Output the (X, Y) coordinate of the center of the cell containing the given text.  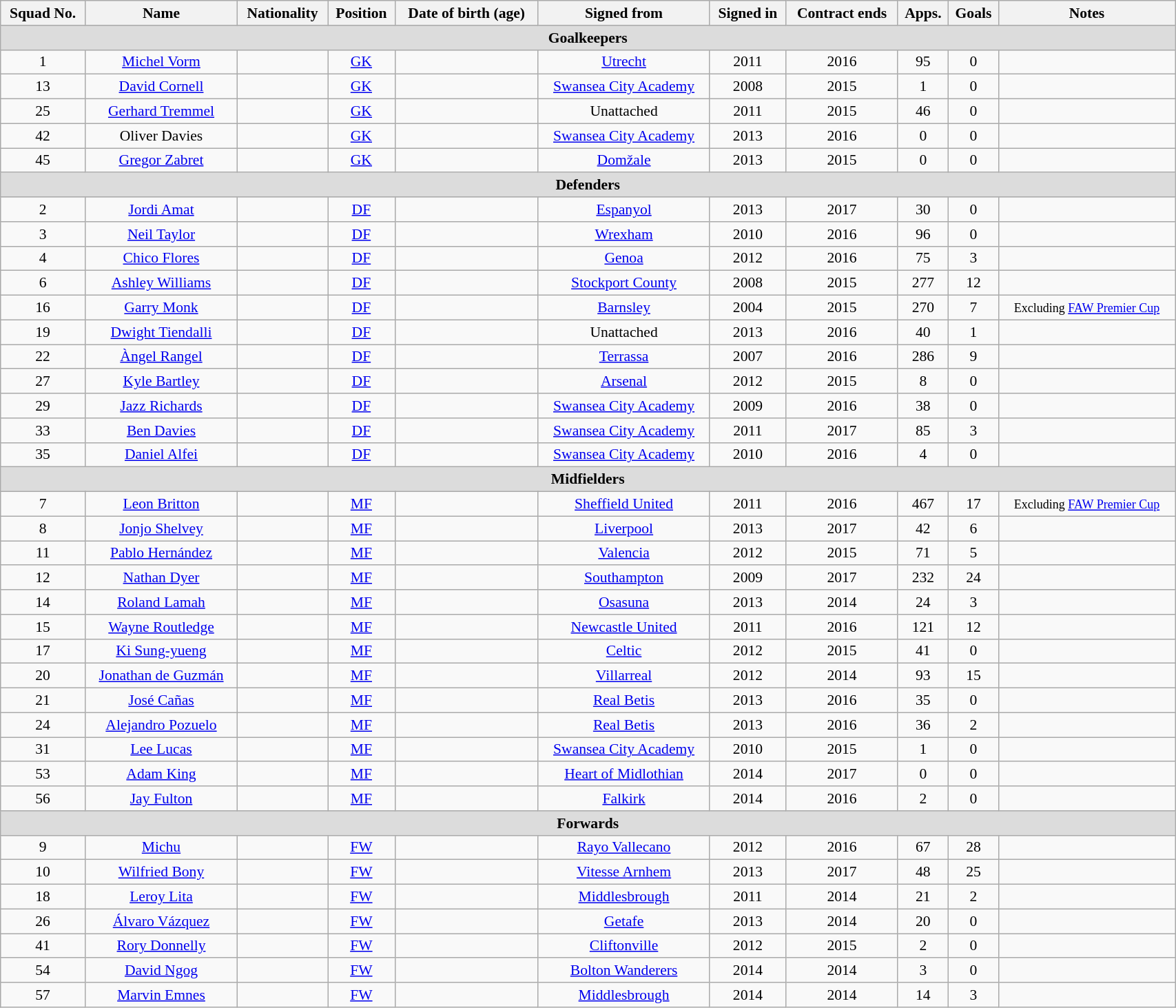
Wilfried Bony (161, 872)
Ashley Williams (161, 283)
26 (43, 921)
Terrassa (624, 357)
Bolton Wanderers (624, 971)
David Cornell (161, 87)
Gerhard Tremmel (161, 112)
22 (43, 357)
Contract ends (842, 13)
270 (923, 308)
Arsenal (624, 382)
Àngel Rangel (161, 357)
31 (43, 750)
Wayne Routledge (161, 627)
Garry Monk (161, 308)
Midfielders (588, 480)
27 (43, 382)
Alejandro Pozuelo (161, 725)
Jay Fulton (161, 799)
18 (43, 897)
David Ngog (161, 971)
85 (923, 431)
Newcastle United (624, 627)
Squad No. (43, 13)
Goals (974, 13)
Notes (1086, 13)
Adam King (161, 774)
53 (43, 774)
Rayo Vallecano (624, 847)
Rory Donnelly (161, 946)
Barnsley (624, 308)
Position (362, 13)
Signed from (624, 13)
Pablo Hernández (161, 553)
Daniel Alfei (161, 455)
Jordi Amat (161, 209)
16 (43, 308)
Leon Britton (161, 504)
Date of birth (age) (466, 13)
95 (923, 62)
75 (923, 258)
67 (923, 847)
Celtic (624, 651)
Forwards (588, 823)
Sheffield United (624, 504)
93 (923, 676)
Defenders (588, 185)
121 (923, 627)
Kyle Bartley (161, 382)
Ki Sung-yueng (161, 651)
30 (923, 209)
Jonjo Shelvey (161, 528)
40 (923, 332)
Michel Vorm (161, 62)
Neil Taylor (161, 234)
2007 (748, 357)
13 (43, 87)
Leroy Lita (161, 897)
56 (43, 799)
Cliftonville (624, 946)
Wrexham (624, 234)
29 (43, 406)
Lee Lucas (161, 750)
36 (923, 725)
Heart of Midlothian (624, 774)
Espanyol (624, 209)
Nationality (282, 13)
46 (923, 112)
Genoa (624, 258)
Ben Davies (161, 431)
Domžale (624, 161)
José Cañas (161, 701)
71 (923, 553)
Utrecht (624, 62)
Liverpool (624, 528)
11 (43, 553)
277 (923, 283)
Álvaro Vázquez (161, 921)
28 (974, 847)
286 (923, 357)
Signed in (748, 13)
Valencia (624, 553)
Getafe (624, 921)
Oliver Davies (161, 136)
57 (43, 995)
467 (923, 504)
Jonathan de Guzmán (161, 676)
Chico Flores (161, 258)
232 (923, 578)
48 (923, 872)
10 (43, 872)
Osasuna (624, 602)
2004 (748, 308)
Nathan Dyer (161, 578)
54 (43, 971)
Villarreal (624, 676)
5 (974, 553)
Falkirk (624, 799)
Jazz Richards (161, 406)
Dwight Tiendalli (161, 332)
Stockport County (624, 283)
96 (923, 234)
Goalkeepers (588, 38)
38 (923, 406)
Apps. (923, 13)
Southampton (624, 578)
Roland Lamah (161, 602)
33 (43, 431)
Name (161, 13)
Gregor Zabret (161, 161)
45 (43, 161)
Michu (161, 847)
Marvin Emnes (161, 995)
Vitesse Arnhem (624, 872)
19 (43, 332)
